Extract the [x, y] coordinate from the center of the cell holding the provided text.  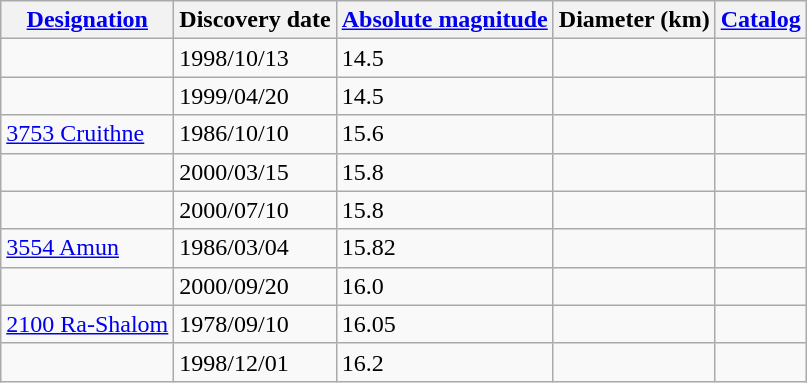
16.2 [444, 362]
15.82 [444, 248]
16.05 [444, 324]
Designation [88, 20]
2000/07/10 [255, 210]
3554 Amun [88, 248]
Discovery date [255, 20]
3753 Cruithne [88, 134]
1986/03/04 [255, 248]
2000/09/20 [255, 286]
Diameter (km) [634, 20]
2100 Ra-Shalom [88, 324]
2000/03/15 [255, 172]
1998/12/01 [255, 362]
Catalog [760, 20]
16.0 [444, 286]
1978/09/10 [255, 324]
1986/10/10 [255, 134]
1998/10/13 [255, 58]
15.6 [444, 134]
1999/04/20 [255, 96]
Absolute magnitude [444, 20]
